Determine the [x, y] coordinate at the center of the cell enclosing the given text.  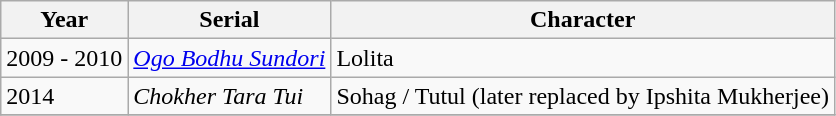
Sohag / Tutul (later replaced by Ipshita Mukherjee) [583, 96]
Chokher Tara Tui [230, 96]
Year [64, 20]
2009 - 2010 [64, 58]
Lolita [583, 58]
Serial [230, 20]
2014 [64, 96]
Ogo Bodhu Sundori [230, 58]
Character [583, 20]
